Return [X, Y] of the center of cell containing provided text 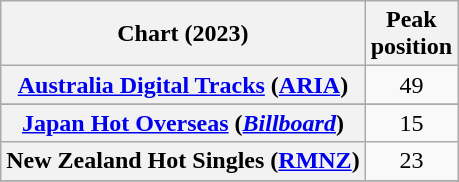
Australia Digital Tracks (ARIA) [183, 85]
Japan Hot Overseas (Billboard) [183, 123]
15 [411, 123]
Peakposition [411, 34]
New Zealand Hot Singles (RMNZ) [183, 161]
49 [411, 85]
Chart (2023) [183, 34]
23 [411, 161]
